From the cell containing the given text, extract its center point as [x, y] coordinate. 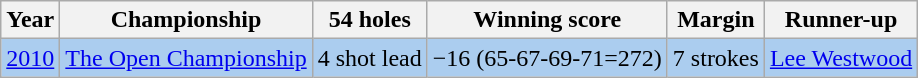
Runner-up [840, 20]
The Open Championship [186, 58]
−16 (65-67-69-71=272) [547, 58]
4 shot lead [370, 58]
2010 [30, 58]
Year [30, 20]
Lee Westwood [840, 58]
Margin [716, 20]
Winning score [547, 20]
54 holes [370, 20]
Championship [186, 20]
7 strokes [716, 58]
